For the text-containing cell, return its midpoint in (x, y) coordinate format. 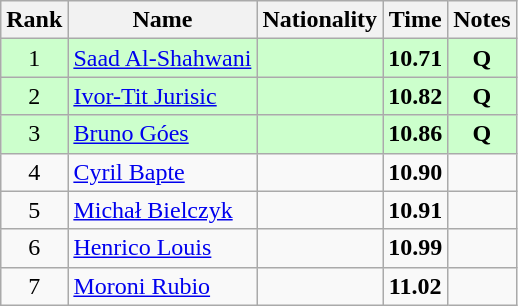
Moroni Rubio (162, 286)
4 (34, 172)
Cyril Bapte (162, 172)
5 (34, 210)
Henrico Louis (162, 248)
Ivor-Tit Jurisic (162, 96)
Saad Al-Shahwani (162, 58)
3 (34, 134)
Michał Bielczyk (162, 210)
10.82 (416, 96)
7 (34, 286)
Notes (482, 20)
1 (34, 58)
Rank (34, 20)
10.90 (416, 172)
Bruno Góes (162, 134)
10.91 (416, 210)
11.02 (416, 286)
10.99 (416, 248)
Nationality (320, 20)
Time (416, 20)
Name (162, 20)
10.86 (416, 134)
6 (34, 248)
2 (34, 96)
10.71 (416, 58)
